Provide the [X, Y] coordinate of the cell's center where the given text is located.  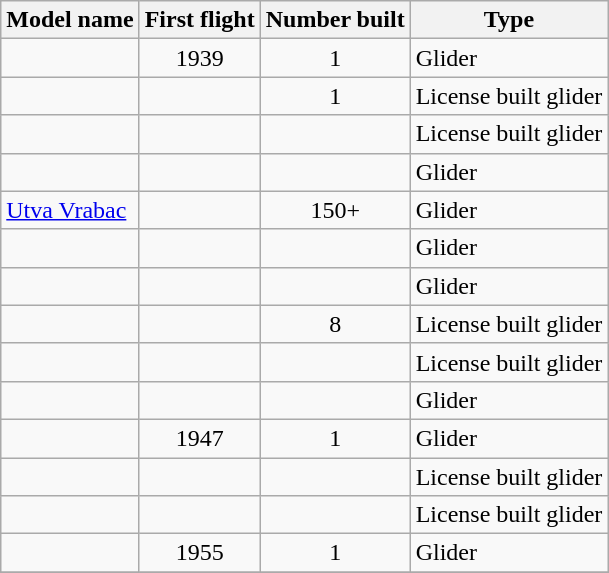
8 [335, 324]
150+ [335, 210]
First flight [200, 20]
Number built [335, 20]
1955 [200, 553]
1939 [200, 58]
Model name [70, 20]
Utva Vrabac [70, 210]
Type [509, 20]
1947 [200, 438]
